Provide the (X, Y) coordinate of the cell's center where the given text is located.  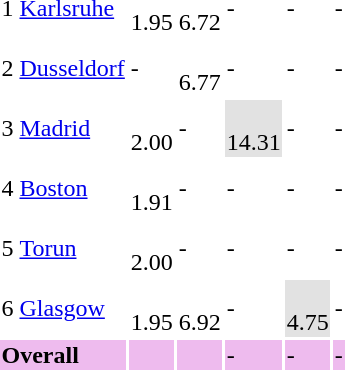
5 (8, 248)
6.77 (200, 68)
1.95 (152, 308)
4 (8, 188)
6.92 (200, 308)
1.91 (152, 188)
3 (8, 128)
4.75 (308, 308)
2 (8, 68)
Boston (72, 188)
Glasgow (72, 308)
14.31 (254, 128)
Torun (72, 248)
Dusseldorf (72, 68)
Overall (63, 355)
Madrid (72, 128)
6 (8, 308)
